Search for the cell housing the specified text and yield its (x, y) center coordinate. 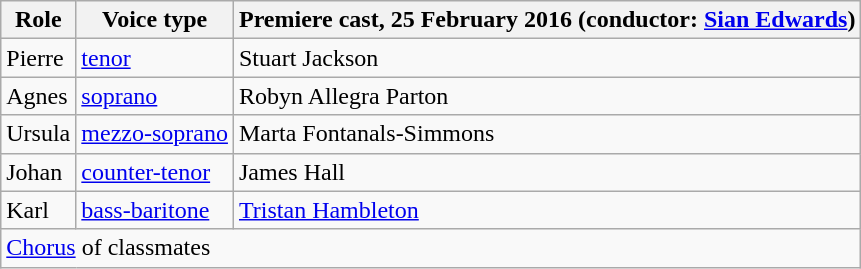
mezzo-soprano (155, 134)
bass-baritone (155, 210)
Robyn Allegra Parton (546, 96)
Pierre (38, 58)
soprano (155, 96)
Premiere cast, 25 February 2016 (conductor: Sian Edwards) (546, 20)
James Hall (546, 172)
Stuart Jackson (546, 58)
Johan (38, 172)
Voice type (155, 20)
Agnes (38, 96)
tenor (155, 58)
Karl (38, 210)
Role (38, 20)
Ursula (38, 134)
Chorus of classmates (431, 248)
counter-tenor (155, 172)
Tristan Hambleton (546, 210)
Marta Fontanals-Simmons (546, 134)
